Identify which cell holds the provided text, then report its [x, y] central coordinate. 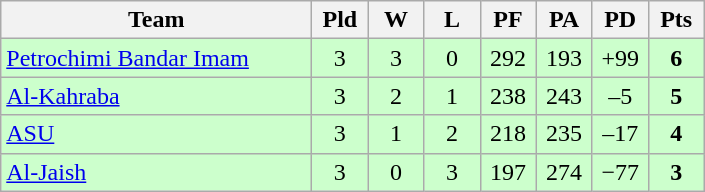
243 [564, 96]
Petrochimi Bandar Imam [156, 58]
6 [676, 58]
W [396, 20]
PD [620, 20]
238 [508, 96]
Pts [676, 20]
L [452, 20]
PF [508, 20]
5 [676, 96]
–17 [620, 134]
ASU [156, 134]
4 [676, 134]
274 [564, 172]
Team [156, 20]
+99 [620, 58]
218 [508, 134]
292 [508, 58]
Al-Jaish [156, 172]
235 [564, 134]
193 [564, 58]
Pld [340, 20]
PA [564, 20]
197 [508, 172]
−77 [620, 172]
Al-Kahraba [156, 96]
–5 [620, 96]
